Detect which cell encompasses the target text, then output its [X, Y] center coordinate. 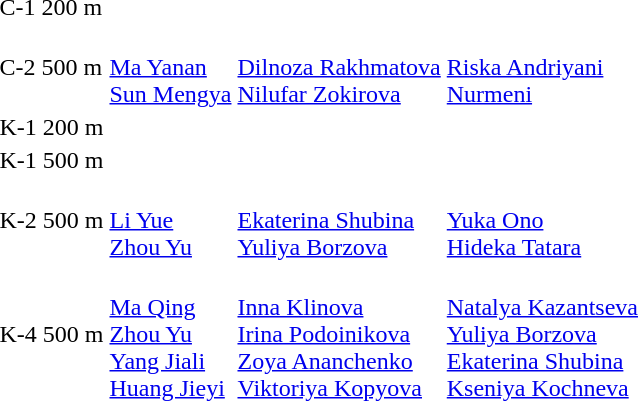
Li YueZhou Yu [170, 220]
Dilnoza RakhmatovaNilufar Zokirova [339, 67]
Ma YananSun Mengya [170, 67]
Ekaterina ShubinaYuliya Borzova [339, 220]
